Scan for the cell matching the given text and deliver its [x, y] coordinate at center. 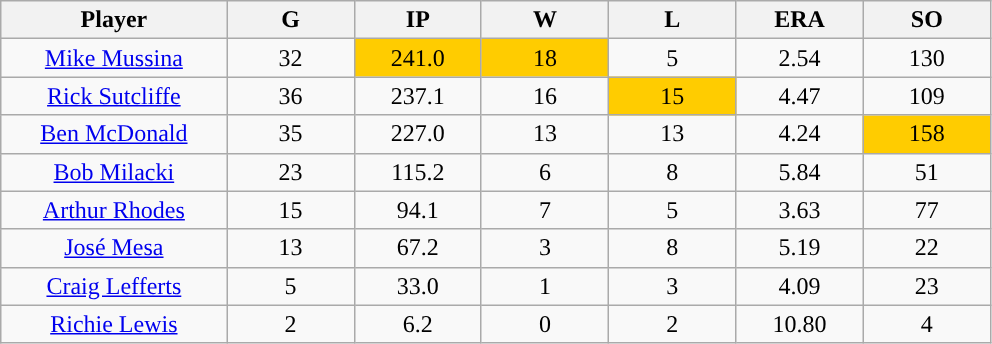
Player [114, 20]
Richie Lewis [114, 324]
6.2 [418, 324]
237.1 [418, 96]
16 [544, 96]
22 [926, 248]
4.24 [800, 134]
6 [544, 172]
115.2 [418, 172]
Arthur Rhodes [114, 210]
W [544, 20]
5.19 [800, 248]
G [290, 20]
130 [926, 58]
51 [926, 172]
158 [926, 134]
L [672, 20]
Rick Sutcliffe [114, 96]
4 [926, 324]
1 [544, 286]
2.54 [800, 58]
Ben McDonald [114, 134]
Bob Milacki [114, 172]
241.0 [418, 58]
0 [544, 324]
7 [544, 210]
5.84 [800, 172]
67.2 [418, 248]
Mike Mussina [114, 58]
ERA [800, 20]
35 [290, 134]
4.09 [800, 286]
3.63 [800, 210]
36 [290, 96]
109 [926, 96]
José Mesa [114, 248]
SO [926, 20]
33.0 [418, 286]
18 [544, 58]
10.80 [800, 324]
Craig Lefferts [114, 286]
227.0 [418, 134]
4.47 [800, 96]
77 [926, 210]
32 [290, 58]
94.1 [418, 210]
IP [418, 20]
